Pinpoint the cell where the given text exists, returning its (X, Y) midpoint coordinate. 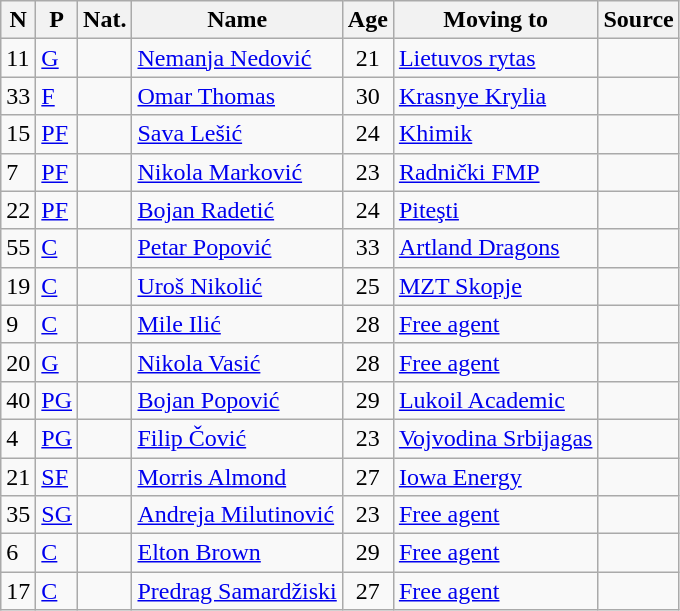
11 (18, 58)
F (57, 96)
Radnički FMP (496, 172)
19 (18, 286)
Morris Almond (237, 477)
17 (18, 591)
Omar Thomas (237, 96)
Andreja Milutinović (237, 515)
30 (368, 96)
Nikola Marković (237, 172)
Petar Popović (237, 248)
SG (57, 515)
40 (18, 400)
Iowa Energy (496, 477)
Age (368, 20)
4 (18, 438)
Filip Čović (237, 438)
Bojan Radetić (237, 210)
Name (237, 20)
Piteşti (496, 210)
7 (18, 172)
Lietuvos rytas (496, 58)
35 (18, 515)
Moving to (496, 20)
6 (18, 553)
22 (18, 210)
Mile Ilić (237, 324)
Nat. (105, 20)
Source (638, 20)
N (18, 20)
Nemanja Nedović (237, 58)
9 (18, 324)
20 (18, 362)
25 (368, 286)
Sava Lešić (237, 134)
Nikola Vasić (237, 362)
MZT Skopje (496, 286)
Bojan Popović (237, 400)
Predrag Samardžiski (237, 591)
Krasnye Krylia (496, 96)
Artland Dragons (496, 248)
Lukoil Academic (496, 400)
Khimik (496, 134)
Uroš Nikolić (237, 286)
P (57, 20)
Vojvodina Srbijagas (496, 438)
55 (18, 248)
Elton Brown (237, 553)
15 (18, 134)
SF (57, 477)
